Capture the cell that displays the provided text and extract its (x, y) central coordinate. 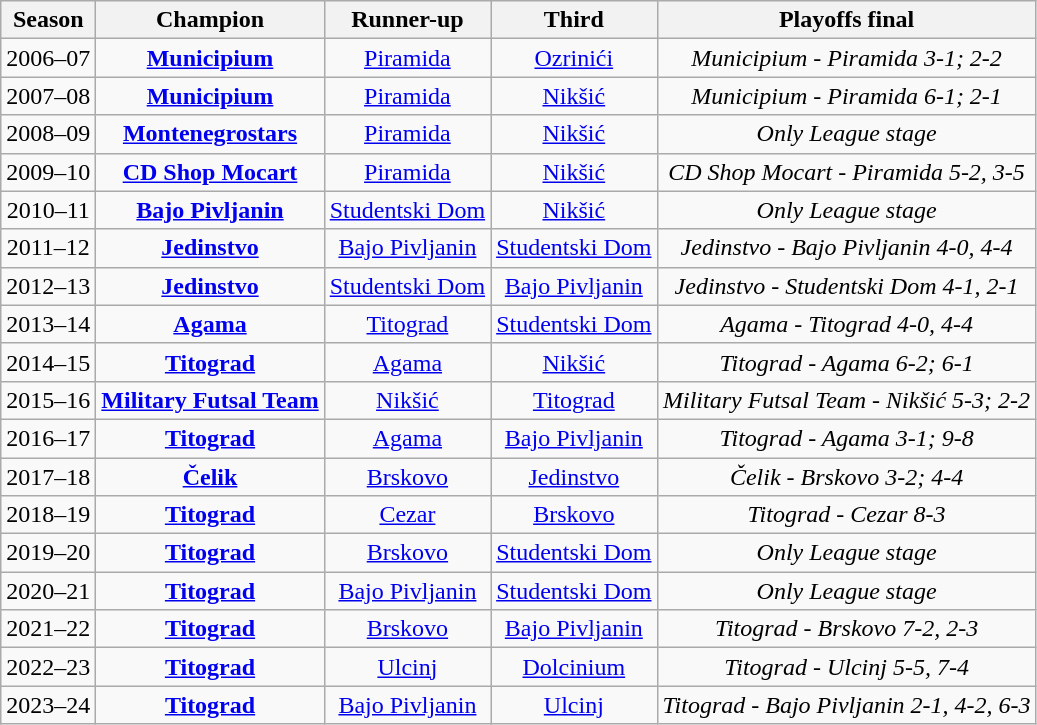
2010–11 (48, 210)
Montenegrostars (210, 134)
2021–22 (48, 629)
Military Futsal Team (210, 400)
2012–13 (48, 286)
Jedinstvo - Studentski Dom 4-1, 2-1 (846, 286)
2016–17 (48, 438)
2015–16 (48, 400)
2008–09 (48, 134)
Jedinstvo - Bajo Pivljanin 4-0, 4-4 (846, 248)
Champion (210, 20)
Military Futsal Team - Nikšić 5-3; 2-2 (846, 400)
Season (48, 20)
Municipium - Piramida 3-1; 2-2 (846, 58)
2013–14 (48, 324)
2023–24 (48, 705)
Runner-up (407, 20)
2006–07 (48, 58)
Agama - Titograd 4-0, 4-4 (846, 324)
2007–08 (48, 96)
2011–12 (48, 248)
Titograd - Agama 3-1; 9-8 (846, 438)
Titograd - Agama 6-2; 6-1 (846, 362)
CD Shop Mocart - Piramida 5-2, 3-5 (846, 172)
2014–15 (48, 362)
Titograd - Bajo Pivljanin 2-1, 4-2, 6-3 (846, 705)
2022–23 (48, 667)
Titograd - Brskovo 7-2, 2-3 (846, 629)
Čelik (210, 477)
Dolcinium (574, 667)
2020–21 (48, 591)
Municipium - Piramida 6-1; 2-1 (846, 96)
Titograd - Ulcinj 5-5, 7-4 (846, 667)
Cezar (407, 515)
Third (574, 20)
2018–19 (48, 515)
2017–18 (48, 477)
2009–10 (48, 172)
CD Shop Mocart (210, 172)
2019–20 (48, 553)
Playoffs final (846, 20)
Ozrinići (574, 58)
Titograd - Cezar 8-3 (846, 515)
Čelik - Brskovo 3-2; 4-4 (846, 477)
